Provide the [X, Y] coordinate of the cell's center where the given text is located.  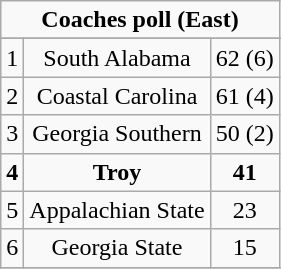
2 [12, 96]
Troy [117, 172]
61 (4) [244, 96]
41 [244, 172]
Appalachian State [117, 210]
50 (2) [244, 134]
62 (6) [244, 58]
3 [12, 134]
23 [244, 210]
Georgia State [117, 248]
Georgia Southern [117, 134]
South Alabama [117, 58]
Coaches poll (East) [140, 20]
5 [12, 210]
15 [244, 248]
1 [12, 58]
6 [12, 248]
Coastal Carolina [117, 96]
4 [12, 172]
